Locate the cell with the specified text and output its [X, Y] center coordinate. 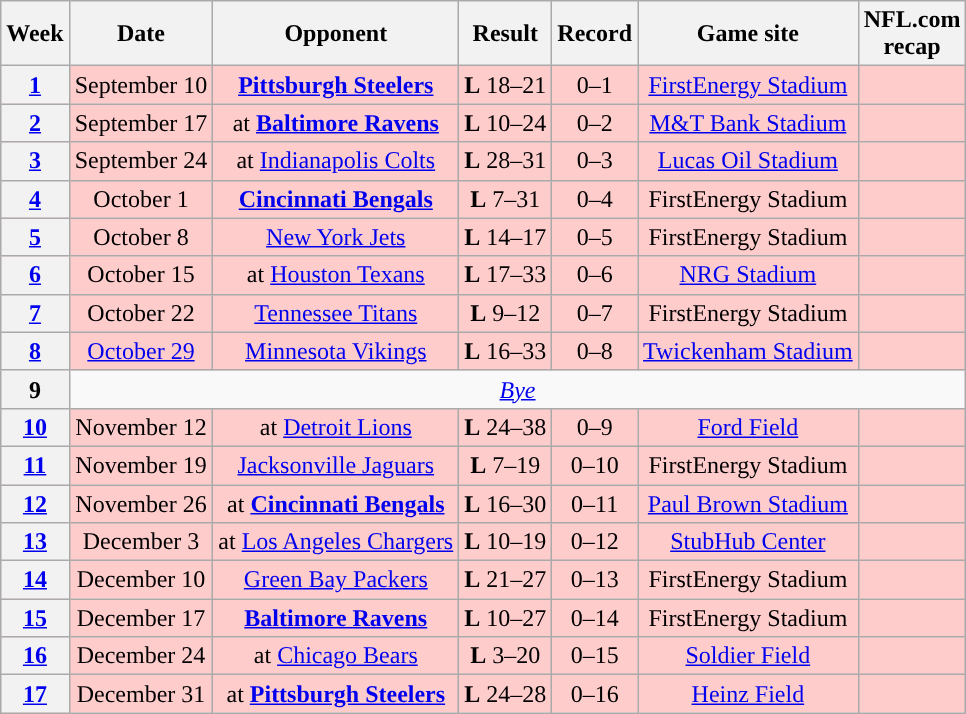
December 10 [141, 580]
0–5 [595, 237]
StubHub Center [748, 542]
November 26 [141, 503]
L 14–17 [506, 237]
at Baltimore Ravens [336, 123]
16 [35, 656]
Result [506, 34]
10 [35, 427]
0–4 [595, 199]
0–2 [595, 123]
December 17 [141, 618]
at Pittsburgh Steelers [336, 694]
December 31 [141, 694]
M&T Bank Stadium [748, 123]
Paul Brown Stadium [748, 503]
L 10–27 [506, 618]
September 17 [141, 123]
L 28–31 [506, 161]
L 18–21 [506, 85]
15 [35, 618]
17 [35, 694]
at Cincinnati Bengals [336, 503]
Soldier Field [748, 656]
September 24 [141, 161]
0–6 [595, 275]
NFL.comrecap [912, 34]
4 [35, 199]
Heinz Field [748, 694]
November 19 [141, 465]
12 [35, 503]
0–7 [595, 313]
11 [35, 465]
L 24–38 [506, 427]
6 [35, 275]
0–3 [595, 161]
L 3–20 [506, 656]
at Los Angeles Chargers [336, 542]
Jacksonville Jaguars [336, 465]
NRG Stadium [748, 275]
Date [141, 34]
Week [35, 34]
December 3 [141, 542]
October 29 [141, 351]
L 10–24 [506, 123]
L 21–27 [506, 580]
Cincinnati Bengals [336, 199]
Lucas Oil Stadium [748, 161]
Minnesota Vikings [336, 351]
October 1 [141, 199]
1 [35, 85]
14 [35, 580]
Tennessee Titans [336, 313]
L 9–12 [506, 313]
0–9 [595, 427]
Bye [518, 389]
October 22 [141, 313]
Ford Field [748, 427]
at Detroit Lions [336, 427]
13 [35, 542]
L 16–30 [506, 503]
0–10 [595, 465]
October 8 [141, 237]
9 [35, 389]
0–15 [595, 656]
December 24 [141, 656]
October 15 [141, 275]
3 [35, 161]
L 24–28 [506, 694]
2 [35, 123]
0–13 [595, 580]
0–8 [595, 351]
L 7–31 [506, 199]
5 [35, 237]
Baltimore Ravens [336, 618]
Game site [748, 34]
Record [595, 34]
at Indianapolis Colts [336, 161]
0–16 [595, 694]
September 10 [141, 85]
Pittsburgh Steelers [336, 85]
L 7–19 [506, 465]
New York Jets [336, 237]
0–1 [595, 85]
at Houston Texans [336, 275]
Twickenham Stadium [748, 351]
0–11 [595, 503]
0–14 [595, 618]
Green Bay Packers [336, 580]
0–12 [595, 542]
7 [35, 313]
L 10–19 [506, 542]
at Chicago Bears [336, 656]
L 17–33 [506, 275]
November 12 [141, 427]
Opponent [336, 34]
L 16–33 [506, 351]
8 [35, 351]
